Output the (x, y) coordinate of the center of the cell containing the given text.  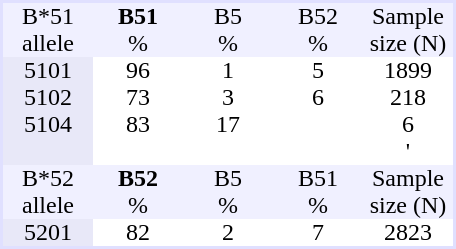
2823 (408, 232)
73 (138, 98)
1899 (408, 70)
5104 (48, 124)
B*51 (48, 16)
5 (318, 70)
5101 (48, 70)
82 (138, 232)
1 (228, 70)
3 (228, 98)
' (408, 152)
83 (138, 124)
5201 (48, 232)
B*52 (48, 178)
96 (138, 70)
7 (318, 232)
218 (408, 98)
17 (228, 124)
5102 (48, 98)
2 (228, 232)
